Return the [x, y] coordinate for the center point of the cell that contains the specified text.  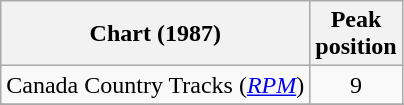
Peakposition [356, 34]
9 [356, 85]
Chart (1987) [156, 34]
Canada Country Tracks (RPM) [156, 85]
